Pinpoint the cell where the given text exists, returning its (x, y) midpoint coordinate. 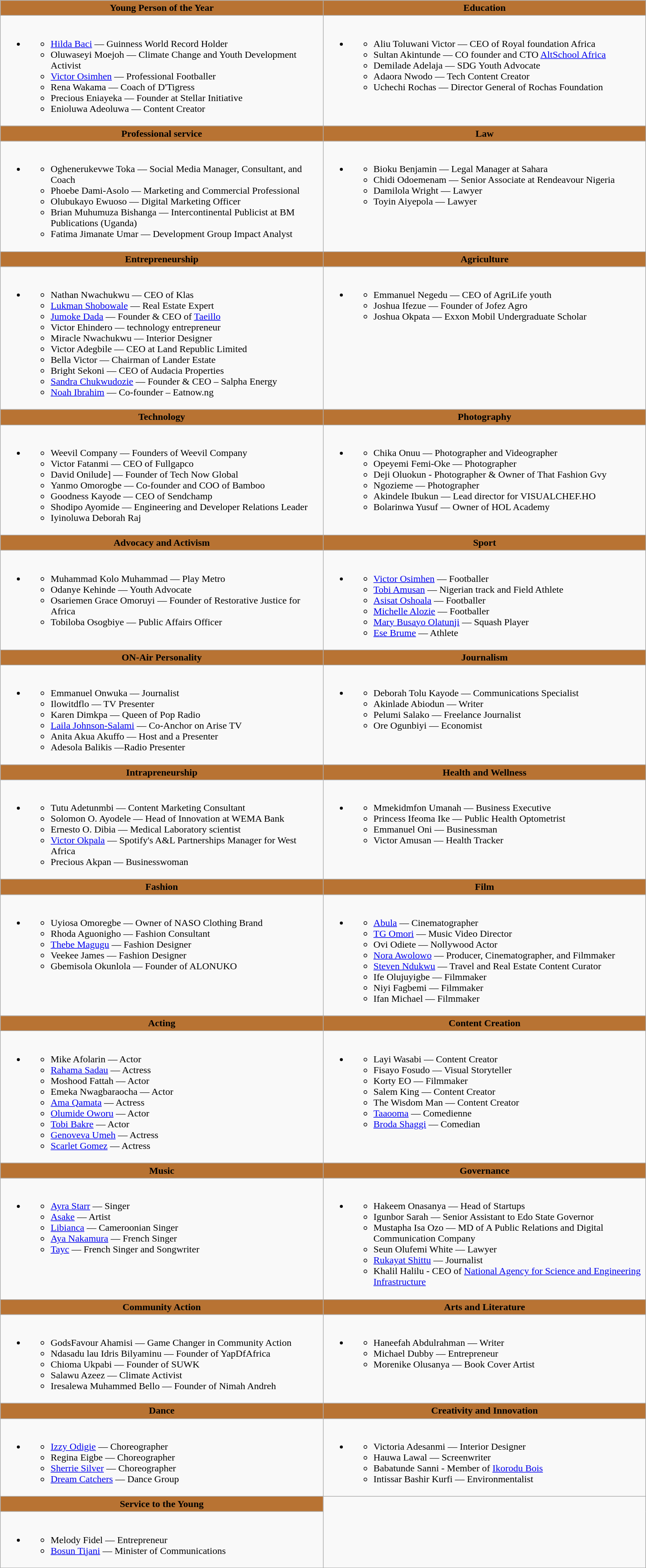
Advocacy and Activism (162, 543)
Music (162, 1171)
Bioku Benjamin — Legal Manager at SaharaChidi Odoemenam — Senior Associate at Rendeavour NigeriaDamilola Wright — LawyerToyin Aiyepola — Lawyer (484, 197)
Service to the Young (162, 1504)
Izzy Odigie — ChoreographerRegina Eigbe — ChoreographerSherrie Silver — ChoreographerDream Catchers — Dance Group (162, 1457)
Technology (162, 417)
Health and Wellness (484, 772)
Content Creation (484, 1023)
Film (484, 887)
Sport (484, 543)
Emmanuel Negedu — CEO of AgriLife youthJoshua Ifezue — Founder of Jofez AgroJoshua Okpata — Exxon Mobil Undergraduate Scholar (484, 338)
Haneefah Abdulrahman — WriterMichael Dubby — EntrepreneurMorenike Olusanya — Book Cover Artist (484, 1359)
Ayra Starr — SingerAsake — ArtistLibianca — Cameroonian SingerAya Nakamura — French SingerTayc — French Singer and Songwriter (162, 1239)
Dance (162, 1411)
Melody Fidel — EntrepreneurBosun Tijani — Minister of Communications (162, 1540)
Deborah Tolu Kayode — Communications SpecialistAkinlade Abiodun — WriterPelumi Salako — Freelance JournalistOre Ogunbiyi — Economist (484, 715)
Education (484, 8)
Law (484, 134)
Fashion (162, 887)
Young Person of the Year (162, 8)
Agriculture (484, 259)
Arts and Literature (484, 1307)
Professional service (162, 134)
Governance (484, 1171)
Acting (162, 1023)
Journalism (484, 657)
ON-Air Personality (162, 657)
Creativity and Innovation (484, 1411)
Intrapreneurship (162, 772)
Photography (484, 417)
Community Action (162, 1307)
Mmekidmfon Umanah — Business ExecutivePrincess Ifeoma Ike — Public Health OptometristEmmanuel Oni — BusinessmanVictor Amusan — Health Tracker (484, 830)
Entrepreneurship (162, 259)
Victoria Adesanmi — Interior DesignerHauwa Lawal — ScreenwriterBabatunde Sanni - Member of Ikorodu BoisIntissar Bashir Kurfi — Environmentalist (484, 1457)
